Capture the cell that displays the provided text and extract its (x, y) central coordinate. 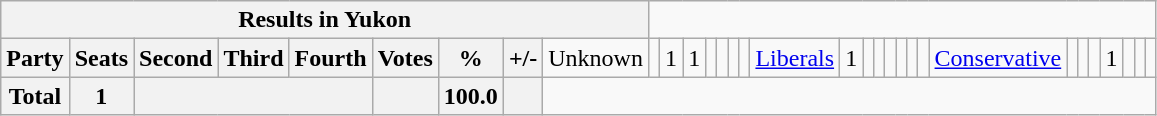
Liberals (795, 58)
Third (254, 58)
Conservative (998, 58)
Second (176, 58)
Seats (101, 58)
Total (35, 96)
+/- (522, 58)
Party (35, 58)
Votes (405, 58)
Results in Yukon (325, 20)
Unknown (596, 58)
Fourth (330, 58)
% (470, 58)
100.0 (470, 96)
